Output the (X, Y) coordinate of the center of the cell containing the given text.  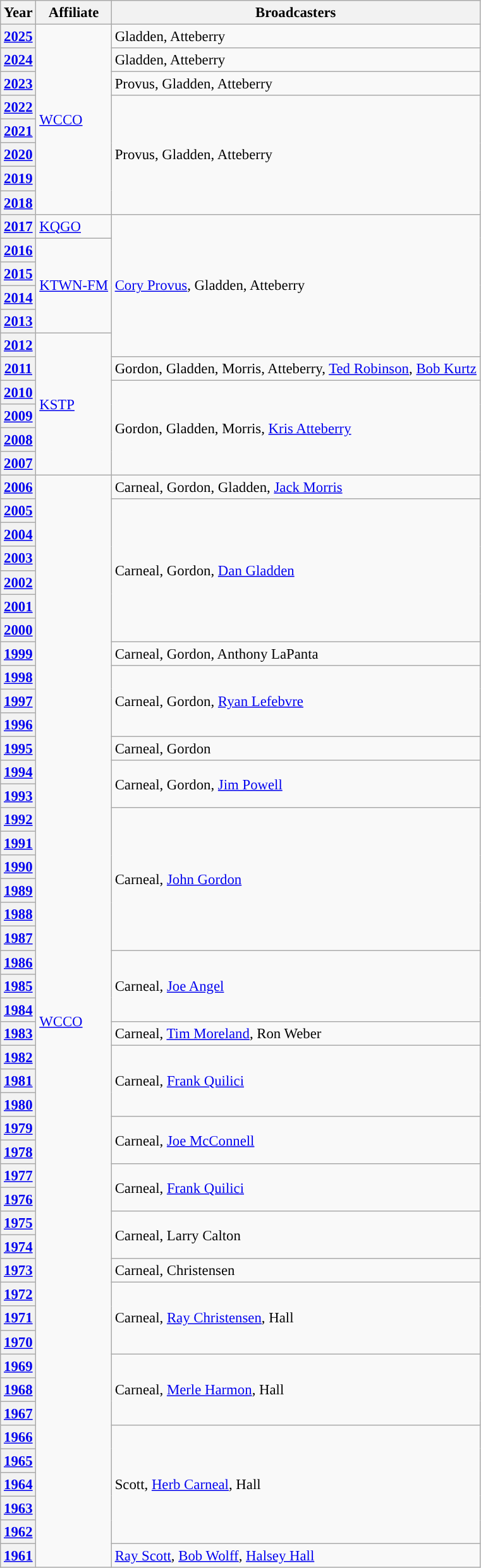
1970 (18, 1342)
2022 (18, 107)
1987 (18, 938)
Carneal, Merle Harmon, Hall (296, 1389)
1971 (18, 1319)
2007 (18, 464)
2015 (18, 273)
1968 (18, 1389)
Ray Scott, Bob Wolff, Halsey Hall (296, 1556)
2017 (18, 226)
1963 (18, 1508)
2023 (18, 84)
2005 (18, 511)
2016 (18, 250)
1977 (18, 1176)
Gordon, Gladden, Morris, Kris Atteberry (296, 428)
Carneal, Larry Calton (296, 1235)
1965 (18, 1461)
1991 (18, 844)
1961 (18, 1556)
1986 (18, 962)
1980 (18, 1104)
2011 (18, 369)
2019 (18, 179)
1967 (18, 1413)
1981 (18, 1081)
2020 (18, 155)
2002 (18, 582)
Carneal, Gordon, Ryan Lefebvre (296, 701)
Carneal, Christensen (296, 1271)
Carneal, Joe McConnell (296, 1140)
1973 (18, 1271)
Carneal, Ray Christensen, Hall (296, 1319)
1972 (18, 1295)
Year (18, 13)
1996 (18, 725)
1995 (18, 748)
1993 (18, 796)
1997 (18, 701)
1994 (18, 772)
2004 (18, 535)
1982 (18, 1057)
2013 (18, 321)
1976 (18, 1200)
1975 (18, 1223)
Carneal, Gordon, Anthony LaPanta (296, 654)
1989 (18, 891)
KQGO (73, 226)
KTWN-FM (73, 285)
1992 (18, 820)
1984 (18, 1010)
2006 (18, 488)
1985 (18, 986)
Carneal, Gordon, Gladden, Jack Morris (296, 488)
2000 (18, 630)
2010 (18, 392)
Carneal, Tim Moreland, Ron Weber (296, 1033)
2009 (18, 416)
Carneal, John Gordon (296, 879)
1983 (18, 1033)
1988 (18, 915)
2008 (18, 440)
2012 (18, 345)
2018 (18, 203)
1979 (18, 1128)
Carneal, Joe Angel (296, 986)
1969 (18, 1366)
1974 (18, 1247)
1966 (18, 1437)
Gordon, Gladden, Morris, Atteberry, Ted Robinson, Bob Kurtz (296, 369)
Cory Provus, Gladden, Atteberry (296, 285)
KSTP (73, 404)
2024 (18, 60)
2001 (18, 606)
2003 (18, 559)
1978 (18, 1152)
1964 (18, 1485)
Broadcasters (296, 13)
2025 (18, 37)
1999 (18, 654)
Carneal, Gordon, Dan Gladden (296, 570)
Carneal, Gordon, Jim Powell (296, 784)
Affiliate (73, 13)
1990 (18, 867)
Carneal, Gordon (296, 748)
Scott, Herb Carneal, Hall (296, 1485)
2021 (18, 131)
2014 (18, 297)
1962 (18, 1532)
1998 (18, 678)
